Scan for the cell matching the given text and deliver its [x, y] coordinate at center. 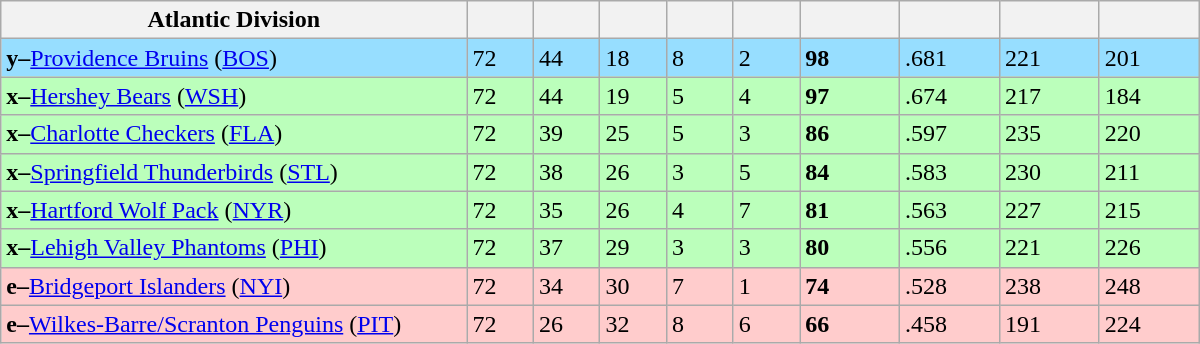
86 [850, 134]
81 [850, 210]
35 [566, 210]
39 [566, 134]
201 [1149, 58]
97 [850, 96]
227 [1049, 210]
230 [1049, 172]
e–Bridgeport Islanders (NYI) [234, 286]
66 [850, 324]
1 [766, 286]
x–Springfield Thunderbirds (STL) [234, 172]
34 [566, 286]
x–Lehigh Valley Phantoms (PHI) [234, 248]
84 [850, 172]
Atlantic Division [234, 20]
238 [1049, 286]
37 [566, 248]
18 [634, 58]
80 [850, 248]
e–Wilkes-Barre/Scranton Penguins (PIT) [234, 324]
.583 [950, 172]
220 [1149, 134]
.681 [950, 58]
38 [566, 172]
x–Charlotte Checkers (FLA) [234, 134]
25 [634, 134]
19 [634, 96]
224 [1149, 324]
.556 [950, 248]
.458 [950, 324]
.528 [950, 286]
226 [1149, 248]
235 [1049, 134]
32 [634, 324]
2 [766, 58]
30 [634, 286]
184 [1149, 96]
191 [1049, 324]
6 [766, 324]
215 [1149, 210]
.597 [950, 134]
74 [850, 286]
211 [1149, 172]
x–Hershey Bears (WSH) [234, 96]
29 [634, 248]
217 [1049, 96]
y–Providence Bruins (BOS) [234, 58]
248 [1149, 286]
98 [850, 58]
.674 [950, 96]
x–Hartford Wolf Pack (NYR) [234, 210]
.563 [950, 210]
